Provide the [x, y] coordinate of the cell's center where the given text is located.  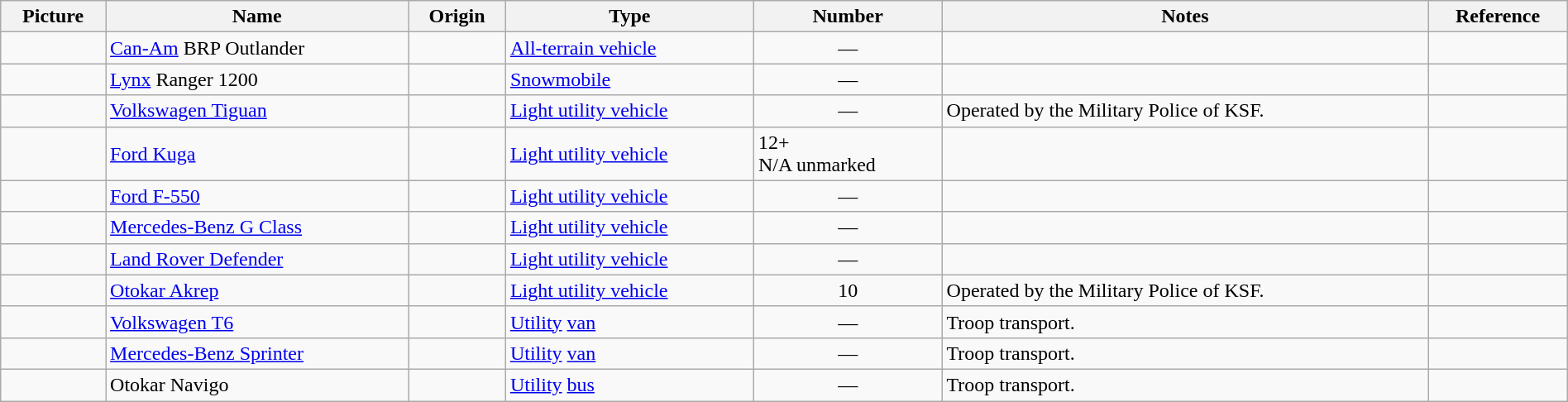
Ford Kuga [257, 154]
Utility bus [629, 385]
Reference [1499, 17]
Name [257, 17]
Volkswagen T6 [257, 322]
Otokar Akrep [257, 290]
Snowmobile [629, 79]
Can-Am BRP Outlander [257, 48]
Mercedes-Benz Sprinter [257, 353]
All-terrain vehicle [629, 48]
10 [848, 290]
Number [848, 17]
Volkswagen Tiguan [257, 111]
Origin [457, 17]
Ford F-550 [257, 196]
Type [629, 17]
Mercedes-Benz G Class [257, 227]
Otokar Navigo [257, 385]
Land Rover Defender [257, 259]
Notes [1185, 17]
Lynx Ranger 1200 [257, 79]
Picture [53, 17]
12+N/A unmarked [848, 154]
